Return the (X, Y) coordinate for the center point of the cell that contains the specified text.  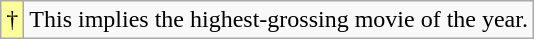
This implies the highest-grossing movie of the year. (279, 20)
† (12, 20)
